Return the (X, Y) coordinate for the center point of the cell that contains the specified text.  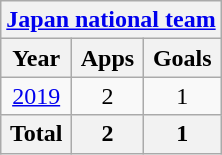
Total (36, 134)
Goals (182, 58)
Year (36, 58)
2019 (36, 96)
Apps (108, 58)
Japan national team (111, 20)
